Output the [x, y] coordinate of the center of the cell containing the given text.  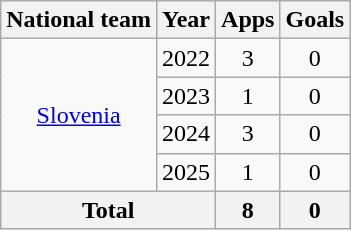
Slovenia [79, 115]
National team [79, 20]
2023 [186, 96]
Year [186, 20]
2025 [186, 172]
Total [108, 210]
2024 [186, 134]
8 [248, 210]
Apps [248, 20]
Goals [315, 20]
2022 [186, 58]
